Return [X, Y] of the center of cell containing provided text 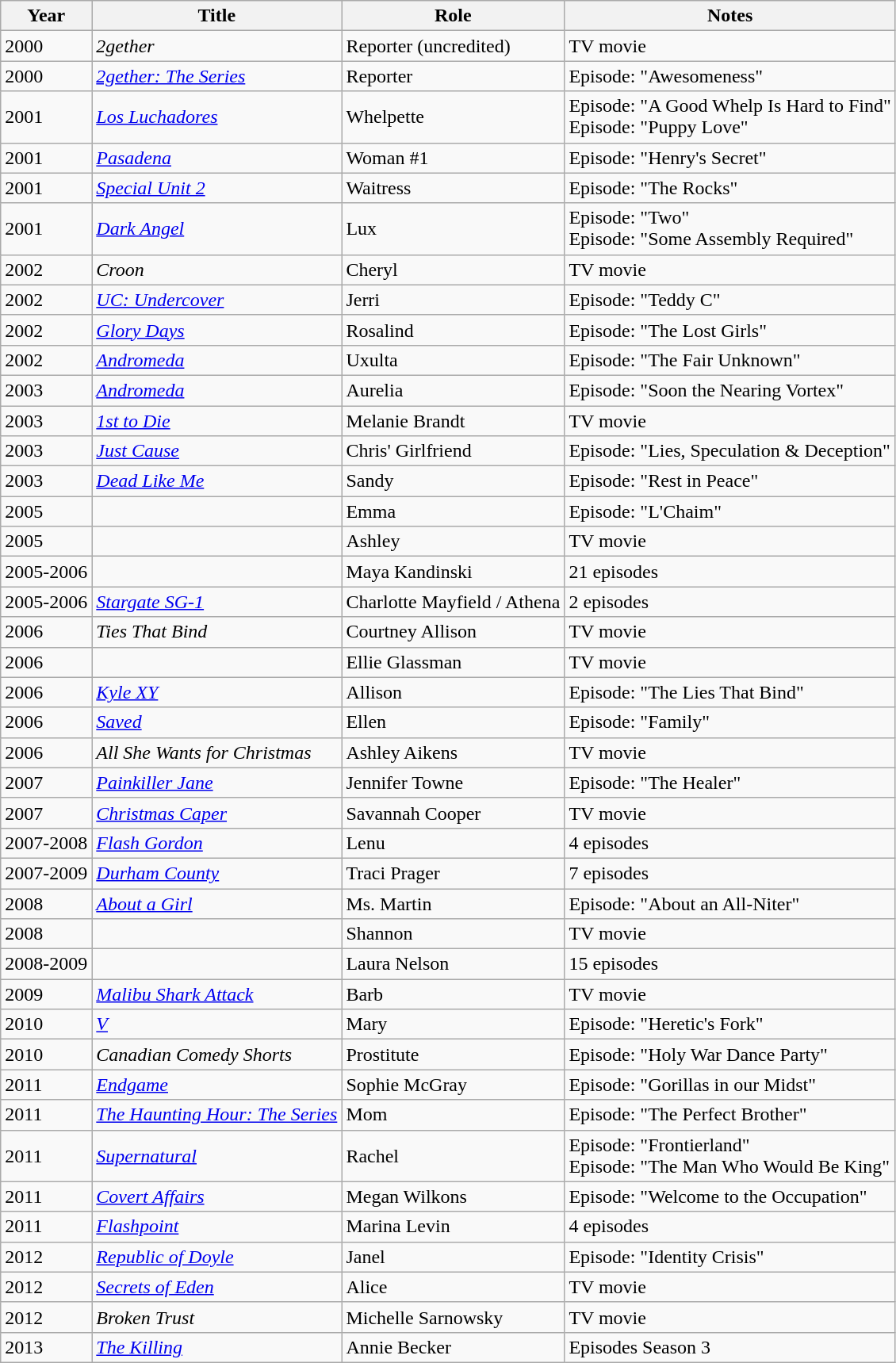
Allison [454, 692]
2gether: The Series [217, 76]
Episode: "Awesomeness" [730, 76]
1st to Die [217, 421]
Flashpoint [217, 1227]
Title [217, 16]
Megan Wilkons [454, 1196]
Episode: "The Lies That Bind" [730, 692]
V [217, 1024]
Pasadena [217, 158]
Janel [454, 1257]
Alice [454, 1287]
Episode: "Gorillas in our Midst" [730, 1085]
Episode: "Holy War Dance Party" [730, 1055]
Episode: "Heretic's Fork" [730, 1024]
Dark Angel [217, 228]
Episode: "Two"Episode: "Some Assembly Required" [730, 228]
7 episodes [730, 873]
Reporter (uncredited) [454, 46]
Flash Gordon [217, 843]
Lenu [454, 843]
Los Luchadores [217, 117]
Christmas Caper [217, 813]
Covert Affairs [217, 1196]
Episode: "Rest in Peace" [730, 481]
Mom [454, 1115]
Supernatural [217, 1156]
Year [46, 16]
Courtney Allison [454, 632]
Laura Nelson [454, 964]
Episode: "About an All-Niter" [730, 903]
Secrets of Eden [217, 1287]
The Killing [217, 1347]
Michelle Sarnowsky [454, 1317]
Painkiller Jane [217, 783]
Notes [730, 16]
Savannah Cooper [454, 813]
Whelpette [454, 117]
Episode: "The Rocks" [730, 188]
Mary [454, 1024]
Episode: "Family" [730, 722]
Episode: "Teddy C" [730, 300]
Reporter [454, 76]
Annie Becker [454, 1347]
Sophie McGray [454, 1085]
Episode: "The Lost Girls" [730, 330]
Episode: "Soon the Nearing Vortex" [730, 390]
Ms. Martin [454, 903]
Episode: "Henry's Secret" [730, 158]
Malibu Shark Attack [217, 994]
Aurelia [454, 390]
Rosalind [454, 330]
About a Girl [217, 903]
Episode: "The Perfect Brother" [730, 1115]
Melanie Brandt [454, 421]
Episode: "The Healer" [730, 783]
Lux [454, 228]
Ashley [454, 542]
Durham County [217, 873]
Ashley Aikens [454, 752]
The Haunting Hour: The Series [217, 1115]
Just Cause [217, 451]
Episode: "Identity Crisis" [730, 1257]
Croon [217, 270]
2 episodes [730, 602]
UC: Undercover [217, 300]
Stargate SG-1 [217, 602]
2009 [46, 994]
Uxulta [454, 360]
Maya Kandinski [454, 572]
Dead Like Me [217, 481]
15 episodes [730, 964]
Canadian Comedy Shorts [217, 1055]
Jennifer Towne [454, 783]
2007-2008 [46, 843]
Glory Days [217, 330]
Prostitute [454, 1055]
Rachel [454, 1156]
Traci Prager [454, 873]
Marina Levin [454, 1227]
Episode: "Welcome to the Occupation" [730, 1196]
Episode: "Frontierland"Episode: "The Man Who Would Be King" [730, 1156]
Chris' Girlfriend [454, 451]
Episodes Season 3 [730, 1347]
Shannon [454, 934]
2013 [46, 1347]
Episode: "L'Chaim" [730, 511]
21 episodes [730, 572]
Broken Trust [217, 1317]
2gether [217, 46]
Waitress [454, 188]
Special Unit 2 [217, 188]
Ellen [454, 722]
Endgame [217, 1085]
Episode: "Lies, Speculation & Deception" [730, 451]
Woman #1 [454, 158]
All She Wants for Christmas [217, 752]
Episode: "The Fair Unknown" [730, 360]
Ties That Bind [217, 632]
Kyle XY [217, 692]
Barb [454, 994]
2008-2009 [46, 964]
2007-2009 [46, 873]
Ellie Glassman [454, 662]
Charlotte Mayfield / Athena [454, 602]
Sandy [454, 481]
Saved [217, 722]
Republic of Doyle [217, 1257]
Episode: "A Good Whelp Is Hard to Find"Episode: "Puppy Love" [730, 117]
Emma [454, 511]
Jerri [454, 300]
Cheryl [454, 270]
Role [454, 16]
